For the text-containing cell, return its midpoint in [x, y] coordinate format. 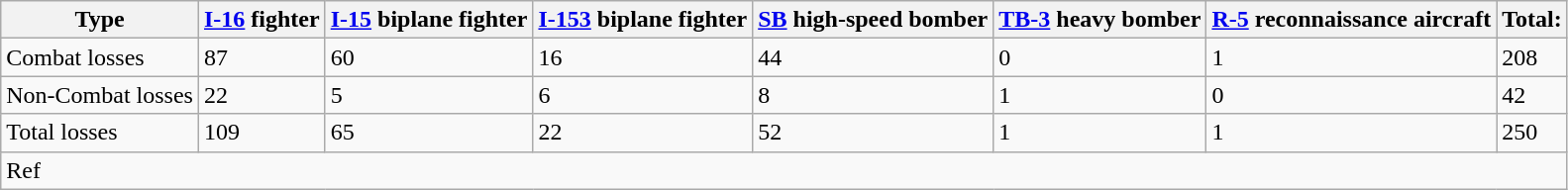
8 [874, 95]
Type [100, 20]
Ref [784, 170]
44 [874, 57]
87 [261, 57]
Total losses [100, 133]
52 [874, 133]
Combat losses [100, 57]
42 [1532, 95]
R-5 reconnaissance aircraft [1351, 20]
16 [643, 57]
I-153 biplane fighter [643, 20]
TB-3 heavy bomber [1099, 20]
250 [1532, 133]
6 [643, 95]
I-15 biplane fighter [429, 20]
5 [429, 95]
60 [429, 57]
I-16 fighter [261, 20]
208 [1532, 57]
Total: [1532, 20]
SB high-speed bomber [874, 20]
109 [261, 133]
Non-Combat losses [100, 95]
65 [429, 133]
